Determine the [x, y] coordinate at the center of the cell enclosing the given text.  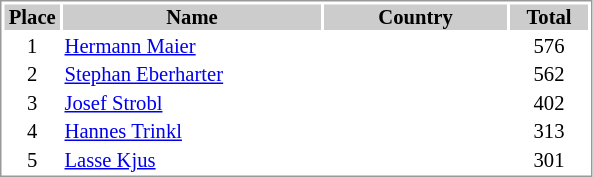
562 [549, 75]
Total [549, 17]
4 [32, 131]
Stephan Eberharter [192, 75]
Josef Strobl [192, 103]
402 [549, 103]
Name [192, 17]
Country [416, 17]
Place [32, 17]
Lasse Kjus [192, 160]
576 [549, 46]
5 [32, 160]
301 [549, 160]
1 [32, 46]
Hannes Trinkl [192, 131]
313 [549, 131]
3 [32, 103]
2 [32, 75]
Hermann Maier [192, 46]
